Locate the cell with the specified text and output its (x, y) center coordinate. 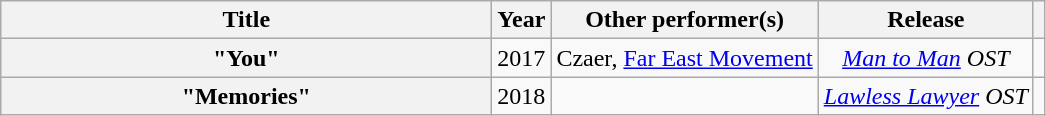
2018 (522, 96)
Title (246, 20)
Other performer(s) (684, 20)
Release (926, 20)
Lawless Lawyer OST (926, 96)
"You" (246, 58)
2017 (522, 58)
Year (522, 20)
Czaer, Far East Movement (684, 58)
Man to Man OST (926, 58)
"Memories" (246, 96)
